Determine the (X, Y) coordinate at the center of the cell enclosing the given text.  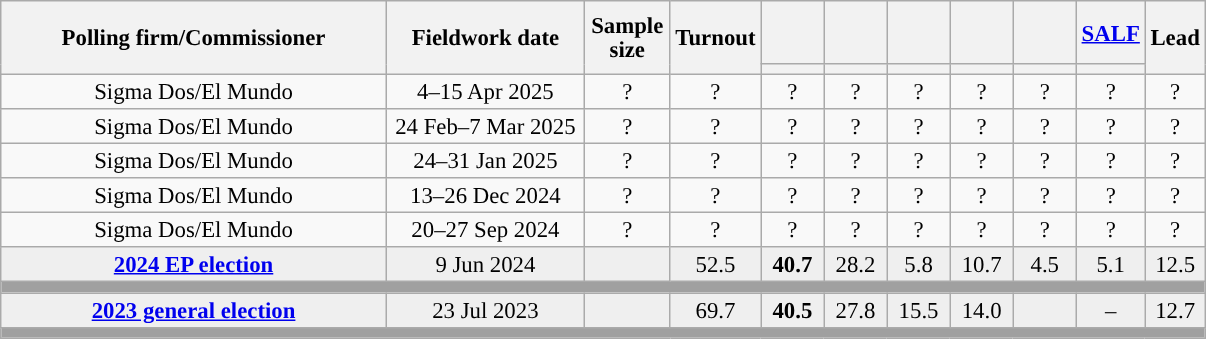
12.7 (1175, 310)
13–26 Dec 2024 (485, 196)
4.5 (1044, 266)
20–27 Sep 2024 (485, 230)
52.5 (716, 266)
23 Jul 2023 (485, 310)
Turnout (716, 38)
SALF (1110, 32)
12.5 (1175, 266)
24–31 Jan 2025 (485, 162)
24 Feb–7 Mar 2025 (485, 126)
5.8 (918, 266)
40.5 (792, 310)
2024 EP election (194, 266)
5.1 (1110, 266)
10.7 (982, 266)
Sample size (627, 38)
Lead (1175, 38)
– (1110, 310)
15.5 (918, 310)
9 Jun 2024 (485, 266)
Fieldwork date (485, 38)
69.7 (716, 310)
Polling firm/Commissioner (194, 38)
4–15 Apr 2025 (485, 92)
14.0 (982, 310)
40.7 (792, 266)
27.8 (856, 310)
28.2 (856, 266)
2023 general election (194, 310)
